Return [X, Y] of the center of cell containing provided text 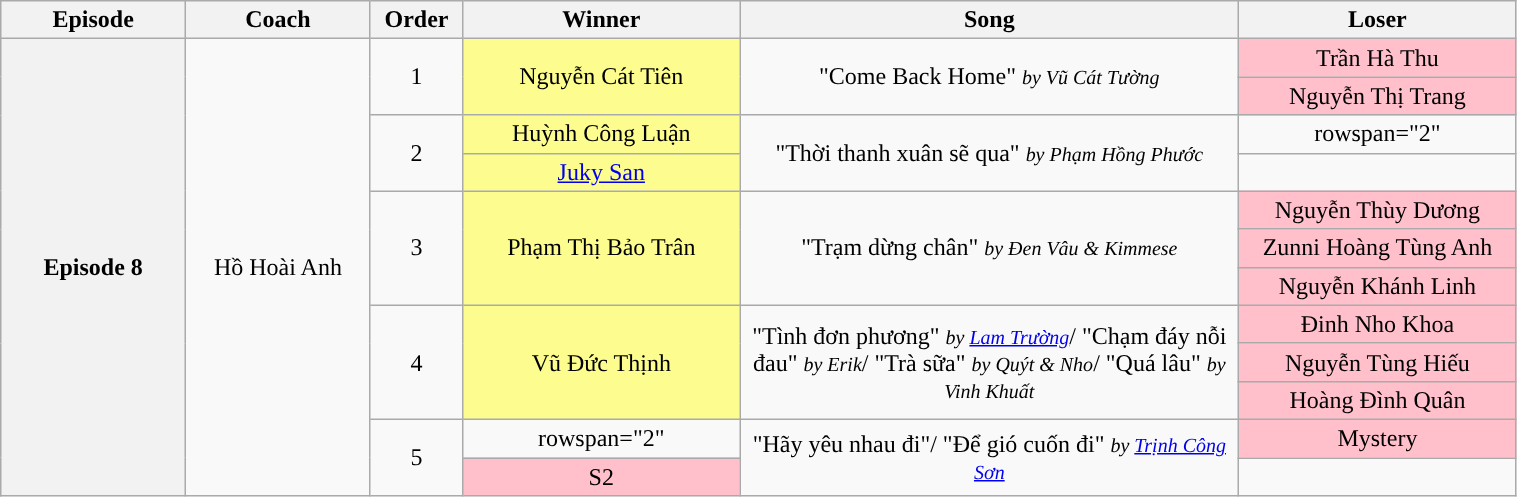
Coach [278, 20]
Mystery [1378, 438]
"Hãy yêu nhau đi"/ "Để gió cuốn đi" by Trịnh Công Sơn [990, 457]
Song [990, 20]
"Thời thanh xuân sẽ qua" by Phạm Hồng Phước [990, 153]
Nguyễn Thị Trang [1378, 96]
Episode [94, 20]
Winner [602, 20]
S2 [602, 477]
1 [416, 77]
4 [416, 362]
Huỳnh Công Luận [602, 134]
Loser [1378, 20]
Nguyễn Thùy Dương [1378, 210]
"Come Back Home" by Vũ Cát Tường [990, 77]
Episode 8 [94, 268]
Hoàng Đình Quân [1378, 400]
Hồ Hoài Anh [278, 268]
5 [416, 457]
Trần Hà Thu [1378, 58]
Phạm Thị Bảo Trân [602, 248]
Nguyễn Khánh Linh [1378, 286]
Nguyễn Tùng Hiếu [1378, 362]
"Trạm dừng chân" by Đen Vâu & Kimmese [990, 248]
Vũ Đức Thịnh [602, 362]
Order [416, 20]
2 [416, 153]
3 [416, 248]
Juky San [602, 172]
Nguyễn Cát Tiên [602, 77]
Đinh Nho Khoa [1378, 324]
Zunni Hoàng Tùng Anh [1378, 248]
"Tình đơn phương" by Lam Trường/ "Chạm đáy nỗi đau" by Erik/ "Trà sữa" by Quýt & Nho/ "Quá lâu" by Vinh Khuất [990, 362]
